Capture the cell that displays the provided text and extract its (x, y) central coordinate. 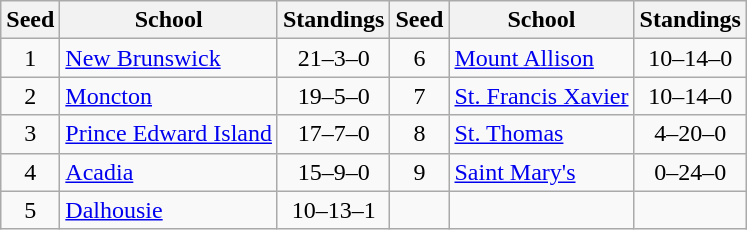
6 (420, 58)
Mount Allison (542, 58)
New Brunswick (169, 58)
19–5–0 (333, 96)
Moncton (169, 96)
Prince Edward Island (169, 134)
5 (30, 210)
7 (420, 96)
2 (30, 96)
Acadia (169, 172)
15–9–0 (333, 172)
4 (30, 172)
1 (30, 58)
3 (30, 134)
9 (420, 172)
17–7–0 (333, 134)
Saint Mary's (542, 172)
St. Francis Xavier (542, 96)
10–13–1 (333, 210)
St. Thomas (542, 134)
4–20–0 (690, 134)
0–24–0 (690, 172)
21–3–0 (333, 58)
Dalhousie (169, 210)
8 (420, 134)
